Provide the [X, Y] coordinate of the cell's center where the given text is located.  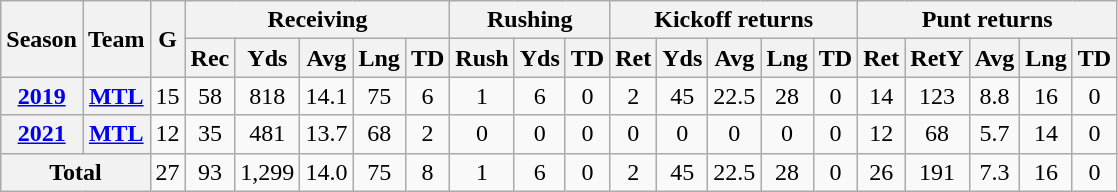
G [168, 39]
Rush [482, 58]
191 [937, 172]
93 [210, 172]
8 [427, 172]
14.0 [326, 172]
2019 [42, 96]
Punt returns [988, 20]
2021 [42, 134]
13.7 [326, 134]
35 [210, 134]
Rushing [530, 20]
5.7 [994, 134]
Receiving [318, 20]
481 [268, 134]
123 [937, 96]
14.1 [326, 96]
58 [210, 96]
8.8 [994, 96]
Rec [210, 58]
1,299 [268, 172]
Kickoff returns [734, 20]
Season [42, 39]
26 [882, 172]
27 [168, 172]
Team [116, 39]
Total [76, 172]
818 [268, 96]
7.3 [994, 172]
15 [168, 96]
RetY [937, 58]
